From the cell containing the given text, extract its center point as (X, Y) coordinate. 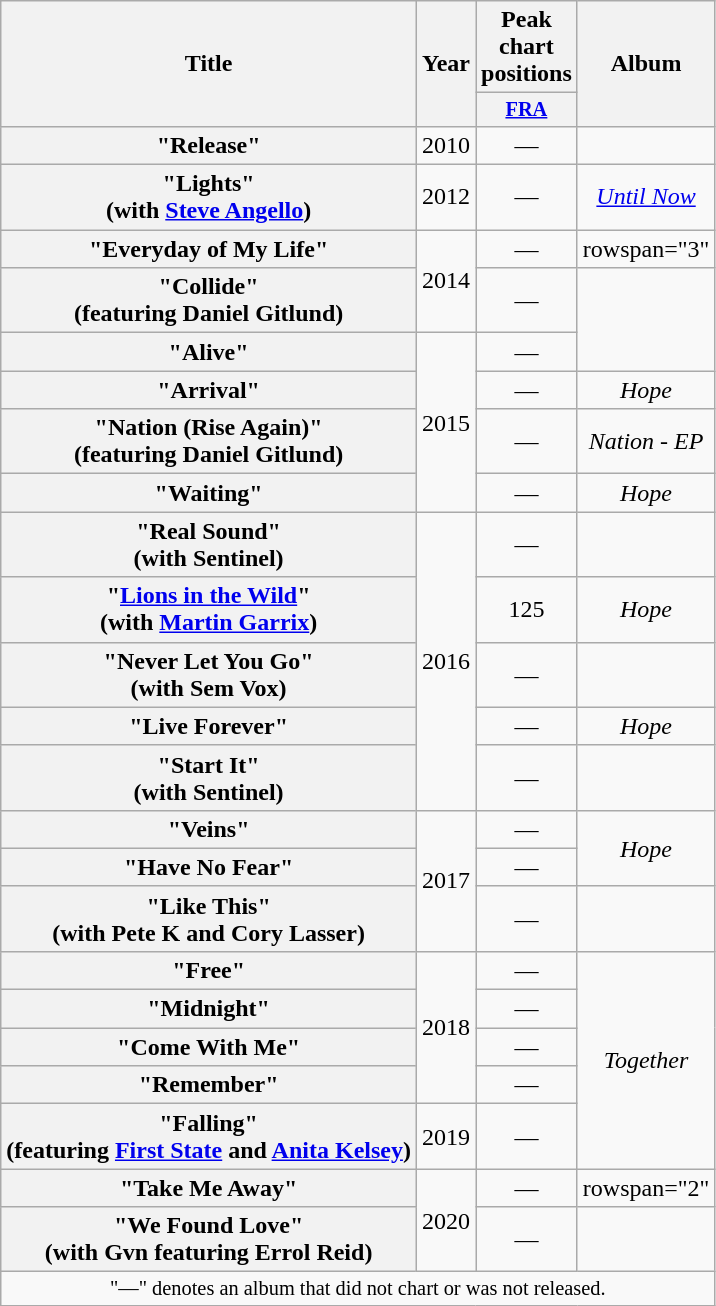
"Lions in the Wild"(with Martin Garrix) (209, 610)
"Live Forever" (209, 726)
"Free" (209, 970)
"Release" (209, 145)
2012 (446, 198)
Nation - EP (646, 442)
"Start It"(with Sentinel) (209, 778)
rowspan="2" (646, 1188)
2015 (446, 422)
"Falling" (featuring First State and Anita Kelsey) (209, 1136)
"Real Sound"(with Sentinel) (209, 544)
rowspan="3" (646, 249)
2020 (446, 1220)
2014 (446, 282)
"We Found Love" (with Gvn featuring Errol Reid) (209, 1240)
"Take Me Away" (209, 1188)
"Waiting" (209, 493)
"Collide"(featuring Daniel Gitlund) (209, 300)
"Everyday of My Life" (209, 249)
"Lights"(with Steve Angello) (209, 198)
"Remember" (209, 1085)
"Like This" (with Pete K and Cory Lasser) (209, 918)
"Alive" (209, 352)
2017 (446, 880)
Title (209, 64)
2010 (446, 145)
2016 (446, 661)
"Have No Fear" (209, 867)
"Never Let You Go"(with Sem Vox) (209, 674)
"Come With Me" (209, 1047)
"Arrival" (209, 390)
2018 (446, 1027)
Peak chart positions (527, 47)
Together (646, 1060)
"Nation (Rise Again)"(featuring Daniel Gitlund) (209, 442)
Until Now (646, 198)
Year (446, 64)
2019 (446, 1136)
Album (646, 64)
"Midnight" (209, 1009)
125 (527, 610)
FRA (527, 110)
"Veins" (209, 829)
"—" denotes an album that did not chart or was not released. (358, 1289)
